Locate the cell with the specified text and output its (X, Y) center coordinate. 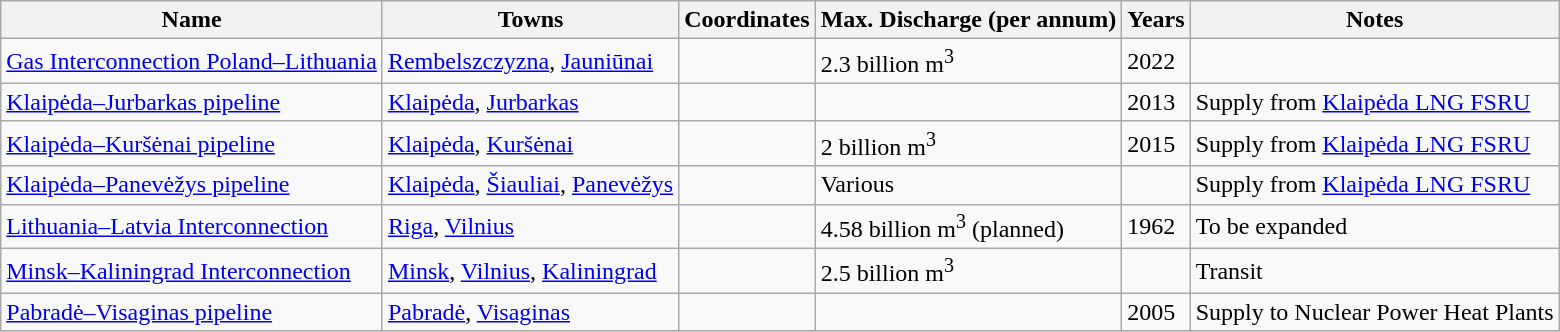
Klaipėda, Šiauliai, Panevėžys (530, 185)
Klaipėda, Jurbarkas (530, 102)
Various (968, 185)
Notes (1374, 20)
Coordinates (747, 20)
Lithuania–Latvia Interconnection (192, 226)
Supply to Nuclear Power Heat Plants (1374, 312)
2022 (1156, 62)
1962 (1156, 226)
Klaipėda, Kuršėnai (530, 144)
2 billion m3 (968, 144)
Transit (1374, 272)
Minsk, Vilnius, Kaliningrad (530, 272)
2005 (1156, 312)
Minsk–Kaliningrad Interconnection (192, 272)
Klaipėda–Panevėžys pipeline (192, 185)
4.58 billion m3 (planned) (968, 226)
Pabradė, Visaginas (530, 312)
Towns (530, 20)
2.3 billion m3 (968, 62)
Riga, Vilnius (530, 226)
Max. Discharge (per annum) (968, 20)
2015 (1156, 144)
Name (192, 20)
Years (1156, 20)
Klaipėda–Kuršėnai pipeline (192, 144)
2013 (1156, 102)
Rembelszczyzna, Jauniūnai (530, 62)
Gas Interconnection Poland–Lithuania (192, 62)
2.5 billion m3 (968, 272)
To be expanded (1374, 226)
Klaipėda–Jurbarkas pipeline (192, 102)
Pabradė–Visaginas pipeline (192, 312)
